Detect which cell encompasses the target text, then output its [x, y] center coordinate. 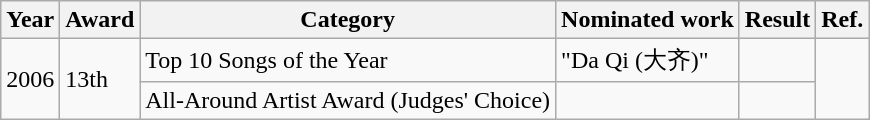
All-Around Artist Award (Judges' Choice) [348, 100]
Category [348, 20]
Top 10 Songs of the Year [348, 60]
Result [777, 20]
13th [100, 80]
Year [30, 20]
Award [100, 20]
"Da Qi (大齐)" [648, 60]
Nominated work [648, 20]
2006 [30, 80]
Ref. [842, 20]
